Capture the cell that displays the provided text and extract its [x, y] central coordinate. 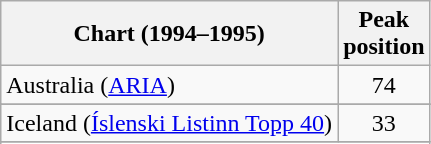
74 [384, 85]
Chart (1994–1995) [170, 34]
Iceland (Íslenski Listinn Topp 40) [170, 123]
Peakposition [384, 34]
Australia (ARIA) [170, 85]
33 [384, 123]
